Output the (X, Y) coordinate of the center of the cell containing the given text.  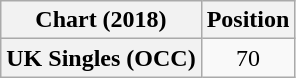
70 (248, 58)
Chart (2018) (101, 20)
Position (248, 20)
UK Singles (OCC) (101, 58)
